Provide the (X, Y) coordinate of the cell's center where the given text is located.  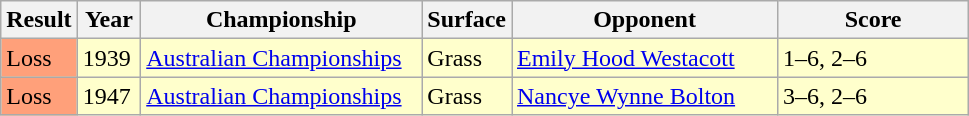
Nancye Wynne Bolton (645, 96)
1–6, 2–6 (874, 58)
1947 (109, 96)
Emily Hood Westacott (645, 58)
Year (109, 20)
Championship (282, 20)
Surface (467, 20)
Opponent (645, 20)
Result (39, 20)
Score (874, 20)
3–6, 2–6 (874, 96)
1939 (109, 58)
